Capture the cell that displays the provided text and extract its [x, y] central coordinate. 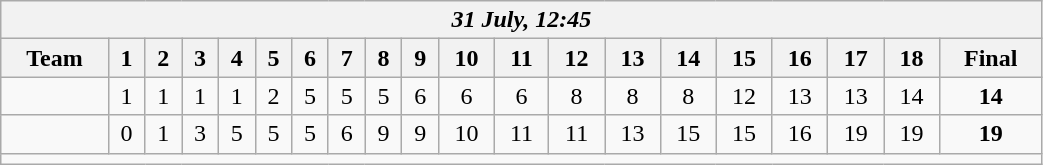
18 [912, 58]
0 [126, 134]
17 [856, 58]
31 July, 12:45 [522, 20]
Team [54, 58]
Final [990, 58]
4 [236, 58]
7 [346, 58]
